Scan for the cell matching the given text and deliver its (X, Y) coordinate at center. 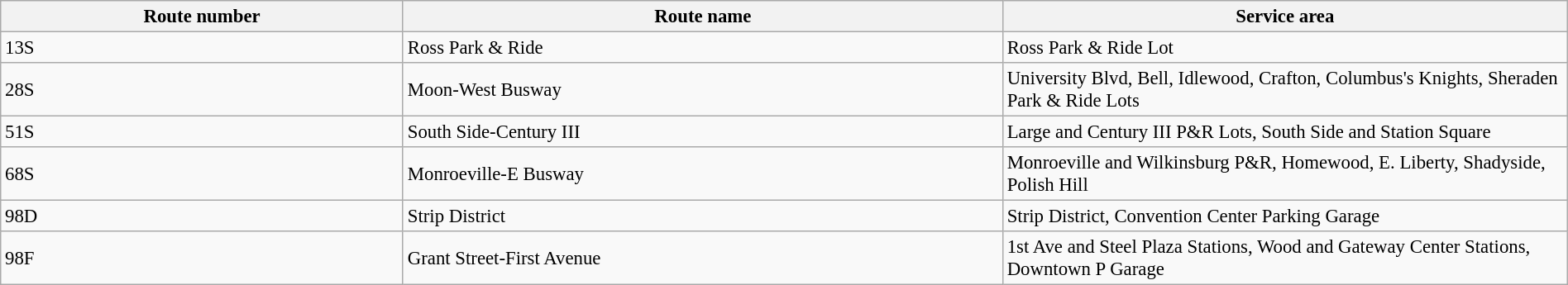
Service area (1285, 17)
Strip District (703, 216)
Moon-West Busway (703, 89)
Strip District, Convention Center Parking Garage (1285, 216)
Route name (703, 17)
Monroeville and Wilkinsburg P&R, Homewood, E. Liberty, Shadyside, Polish Hill (1285, 173)
51S (202, 132)
68S (202, 173)
98D (202, 216)
South Side-Century III (703, 132)
Large and Century III P&R Lots, South Side and Station Square (1285, 132)
1st Ave and Steel Plaza Stations, Wood and Gateway Center Stations, Downtown P Garage (1285, 258)
Monroeville-E Busway (703, 173)
28S (202, 89)
Ross Park & Ride Lot (1285, 48)
Ross Park & Ride (703, 48)
University Blvd, Bell, Idlewood, Crafton, Columbus's Knights, Sheraden Park & Ride Lots (1285, 89)
Grant Street-First Avenue (703, 258)
Route number (202, 17)
13S (202, 48)
98F (202, 258)
